Search for the cell housing the specified text and yield its [X, Y] center coordinate. 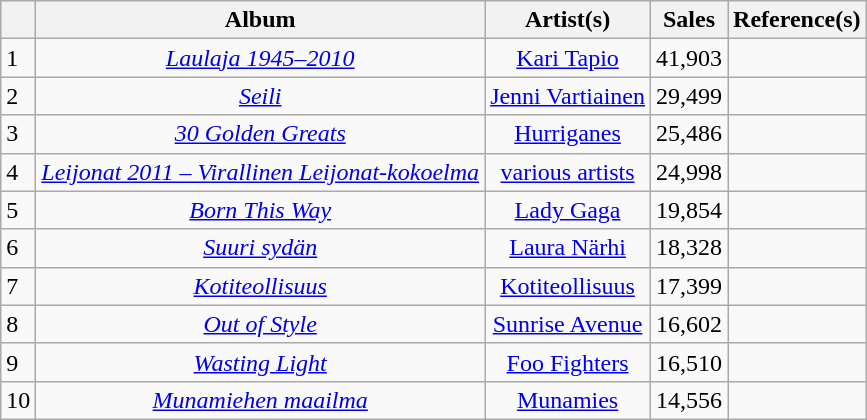
Sales [690, 20]
Leijonat 2011 – Virallinen Leijonat-kokoelma [260, 172]
10 [18, 400]
Reference(s) [798, 20]
14,556 [690, 400]
Foo Fighters [568, 362]
Munamies [568, 400]
1 [18, 58]
Seili [260, 96]
16,510 [690, 362]
Hurriganes [568, 134]
Suuri sydän [260, 248]
Wasting Light [260, 362]
4 [18, 172]
Laura Närhi [568, 248]
7 [18, 286]
5 [18, 210]
19,854 [690, 210]
Munamiehen maailma [260, 400]
8 [18, 324]
16,602 [690, 324]
Artist(s) [568, 20]
various artists [568, 172]
2 [18, 96]
25,486 [690, 134]
6 [18, 248]
30 Golden Greats [260, 134]
24,998 [690, 172]
3 [18, 134]
Kari Tapio [568, 58]
Jenni Vartiainen [568, 96]
17,399 [690, 286]
Lady Gaga [568, 210]
29,499 [690, 96]
9 [18, 362]
Album [260, 20]
Sunrise Avenue [568, 324]
18,328 [690, 248]
Born This Way [260, 210]
41,903 [690, 58]
Out of Style [260, 324]
Laulaja 1945–2010 [260, 58]
